Pinpoint the cell where the given text exists, returning its [X, Y] midpoint coordinate. 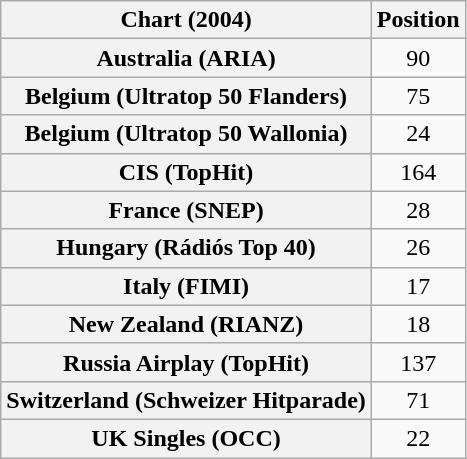
UK Singles (OCC) [186, 438]
Switzerland (Schweizer Hitparade) [186, 400]
Belgium (Ultratop 50 Wallonia) [186, 134]
Australia (ARIA) [186, 58]
Hungary (Rádiós Top 40) [186, 248]
France (SNEP) [186, 210]
90 [418, 58]
Italy (FIMI) [186, 286]
26 [418, 248]
28 [418, 210]
Belgium (Ultratop 50 Flanders) [186, 96]
Russia Airplay (TopHit) [186, 362]
24 [418, 134]
CIS (TopHit) [186, 172]
75 [418, 96]
137 [418, 362]
Position [418, 20]
22 [418, 438]
71 [418, 400]
18 [418, 324]
164 [418, 172]
17 [418, 286]
Chart (2004) [186, 20]
New Zealand (RIANZ) [186, 324]
